Determine the (X, Y) coordinate at the center of the cell enclosing the given text.  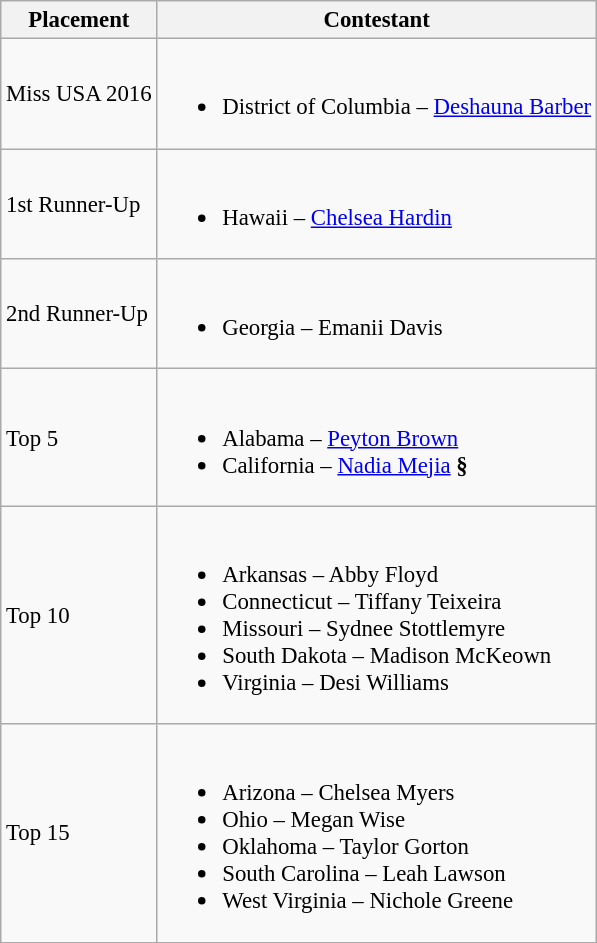
2nd Runner-Up (79, 314)
Arizona – Chelsea MyersOhio – Megan WiseOklahoma – Taylor GortonSouth Carolina – Leah LawsonWest Virginia – Nichole Greene (376, 833)
Georgia – Emanii Davis (376, 314)
Contestant (376, 20)
Hawaii – Chelsea Hardin (376, 204)
1st Runner-Up (79, 204)
District of Columbia – Deshauna Barber (376, 94)
Top 15 (79, 833)
Miss USA 2016 (79, 94)
Top 5 (79, 438)
Placement (79, 20)
Top 10 (79, 615)
Alabama – Peyton BrownCalifornia – Nadia Mejia § (376, 438)
Arkansas – Abby FloydConnecticut – Tiffany TeixeiraMissouri – Sydnee StottlemyreSouth Dakota – Madison McKeownVirginia – Desi Williams (376, 615)
